For the text-containing cell, return its midpoint in [X, Y] coordinate format. 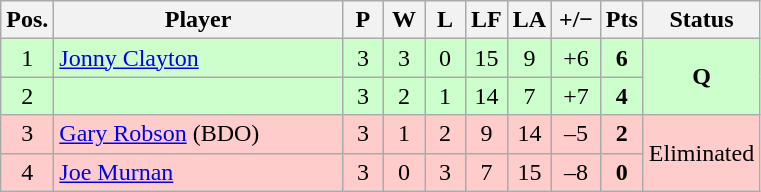
LA [529, 20]
Player [198, 20]
Pts [622, 20]
Jonny Clayton [198, 58]
–5 [576, 134]
–8 [576, 172]
+6 [576, 58]
L [444, 20]
Status [701, 20]
Gary Robson (BDO) [198, 134]
6 [622, 58]
P [362, 20]
LF [487, 20]
W [404, 20]
Q [701, 77]
+7 [576, 96]
Joe Murnan [198, 172]
Pos. [28, 20]
+/− [576, 20]
Eliminated [701, 153]
